Return the (X, Y) coordinate for the center point of the cell that contains the specified text.  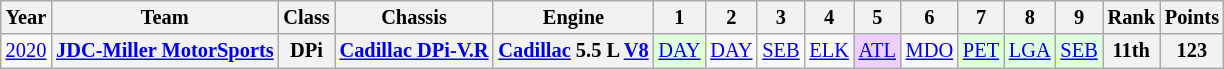
Chassis (414, 17)
Class (306, 17)
Engine (573, 17)
MDO (930, 51)
3 (780, 17)
123 (1192, 51)
ATL (878, 51)
Cadillac 5.5 L V8 (573, 51)
LGA (1030, 51)
Year (26, 17)
11th (1132, 51)
PET (981, 51)
Points (1192, 17)
2 (731, 17)
4 (828, 17)
ELK (828, 51)
DPi (306, 51)
9 (1080, 17)
Rank (1132, 17)
2020 (26, 51)
JDC-Miller MotorSports (164, 51)
Team (164, 17)
7 (981, 17)
5 (878, 17)
Cadillac DPi-V.R (414, 51)
1 (679, 17)
6 (930, 17)
8 (1030, 17)
